Locate the cell with the specified text and output its (x, y) center coordinate. 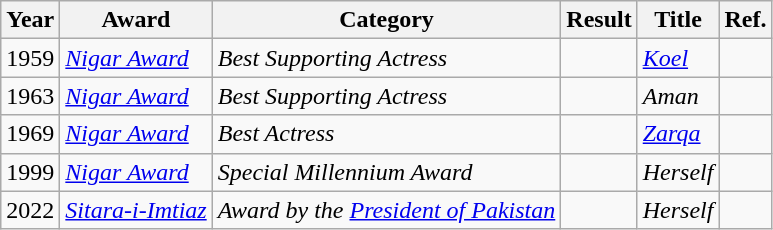
Ref. (746, 20)
Aman (678, 96)
Award by the President of Pakistan (386, 210)
Special Millennium Award (386, 172)
Year (30, 20)
2022 (30, 210)
1963 (30, 96)
Zarqa (678, 134)
Koel (678, 58)
Award (136, 20)
Category (386, 20)
Best Actress (386, 134)
1959 (30, 58)
1969 (30, 134)
Result (599, 20)
1999 (30, 172)
Sitara-i-Imtiaz (136, 210)
Title (678, 20)
